Identify which cell holds the provided text, then report its [X, Y] central coordinate. 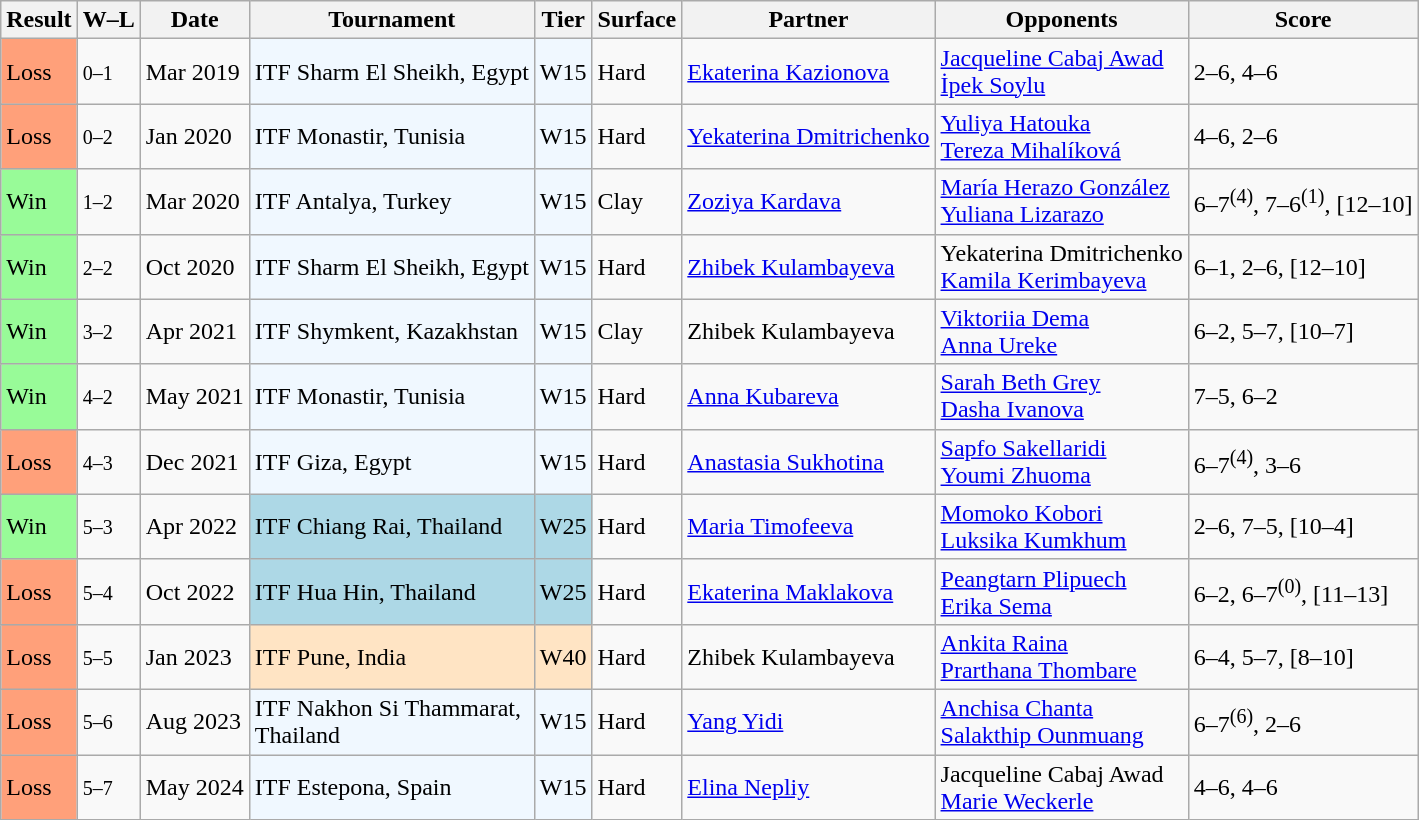
Maria Timofeeva [808, 526]
ITF Shymkent, Kazakhstan [392, 332]
Ekaterina Maklakova [808, 592]
Jan 2020 [194, 136]
Momoko Kobori Luksika Kumkhum [1062, 526]
Yang Yidi [808, 722]
Peangtarn Plipuech Erika Sema [1062, 592]
ITF Estepona, Spain [392, 786]
Partner [808, 20]
Jacqueline Cabaj Awad İpek Soylu [1062, 72]
Elina Nepliy [808, 786]
Jacqueline Cabaj Awad Marie Weckerle [1062, 786]
May 2021 [194, 396]
Oct 2020 [194, 266]
Viktoriia Dema Anna Ureke [1062, 332]
5–5 [108, 656]
2–2 [108, 266]
Yekaterina Dmitrichenko [808, 136]
Opponents [1062, 20]
ITF Pune, India [392, 656]
5–7 [108, 786]
Anchisa Chanta Salakthip Ounmuang [1062, 722]
ITF Hua Hin, Thailand [392, 592]
6–7(4), 3–6 [1303, 462]
5–6 [108, 722]
Result [39, 20]
Tier [563, 20]
5–3 [108, 526]
1–2 [108, 202]
ITF Giza, Egypt [392, 462]
6–1, 2–6, [12–10] [1303, 266]
4–3 [108, 462]
3–2 [108, 332]
0–1 [108, 72]
ITF Antalya, Turkey [392, 202]
W–L [108, 20]
Anna Kubareva [808, 396]
Ekaterina Kazionova [808, 72]
Oct 2022 [194, 592]
6–7(4), 7–6(1), [12–10] [1303, 202]
Mar 2020 [194, 202]
2–6, 4–6 [1303, 72]
May 2024 [194, 786]
5–4 [108, 592]
Date [194, 20]
W40 [563, 656]
Surface [637, 20]
4–6, 4–6 [1303, 786]
6–2, 6–7(0), [11–13] [1303, 592]
Apr 2021 [194, 332]
Apr 2022 [194, 526]
Anastasia Sukhotina [808, 462]
4–6, 2–6 [1303, 136]
ITF Nakhon Si Thammarat, Thailand [392, 722]
Tournament [392, 20]
6–4, 5–7, [8–10] [1303, 656]
Ankita Raina Prarthana Thombare [1062, 656]
Sapfo Sakellaridi Youmi Zhuoma [1062, 462]
Yuliya Hatouka Tereza Mihalíková [1062, 136]
0–2 [108, 136]
Dec 2021 [194, 462]
6–2, 5–7, [10–7] [1303, 332]
Score [1303, 20]
2–6, 7–5, [10–4] [1303, 526]
Aug 2023 [194, 722]
Sarah Beth Grey Dasha Ivanova [1062, 396]
Zoziya Kardava [808, 202]
Jan 2023 [194, 656]
6–7(6), 2–6 [1303, 722]
4–2 [108, 396]
Yekaterina Dmitrichenko Kamila Kerimbayeva [1062, 266]
María Herazo González Yuliana Lizarazo [1062, 202]
7–5, 6–2 [1303, 396]
Mar 2019 [194, 72]
ITF Chiang Rai, Thailand [392, 526]
